Search for the cell housing the specified text and yield its (X, Y) center coordinate. 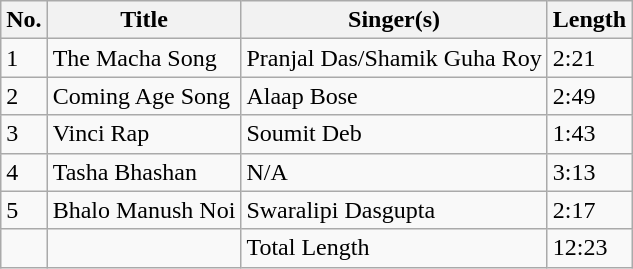
1:43 (589, 134)
3 (24, 134)
2 (24, 96)
1 (24, 58)
The Macha Song (144, 58)
Alaap Bose (394, 96)
2:17 (589, 210)
No. (24, 20)
Swaralipi Dasgupta (394, 210)
Vinci Rap (144, 134)
Pranjal Das/Shamik Guha Roy (394, 58)
5 (24, 210)
Title (144, 20)
Tasha Bhashan (144, 172)
Singer(s) (394, 20)
12:23 (589, 248)
2:21 (589, 58)
N/A (394, 172)
3:13 (589, 172)
Coming Age Song (144, 96)
Total Length (394, 248)
Soumit Deb (394, 134)
2:49 (589, 96)
Length (589, 20)
4 (24, 172)
Bhalo Manush Noi (144, 210)
